Output the (x, y) coordinate of the center of the cell containing the given text.  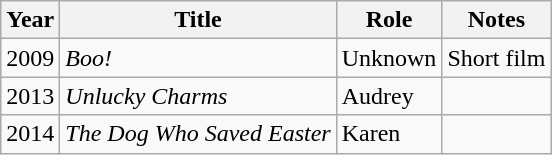
Title (198, 20)
2014 (30, 134)
Karen (389, 134)
Unknown (389, 58)
Unlucky Charms (198, 96)
Year (30, 20)
Audrey (389, 96)
Boo! (198, 58)
Short film (496, 58)
The Dog Who Saved Easter (198, 134)
2013 (30, 96)
Notes (496, 20)
Role (389, 20)
2009 (30, 58)
